Detect which cell encompasses the target text, then output its (x, y) center coordinate. 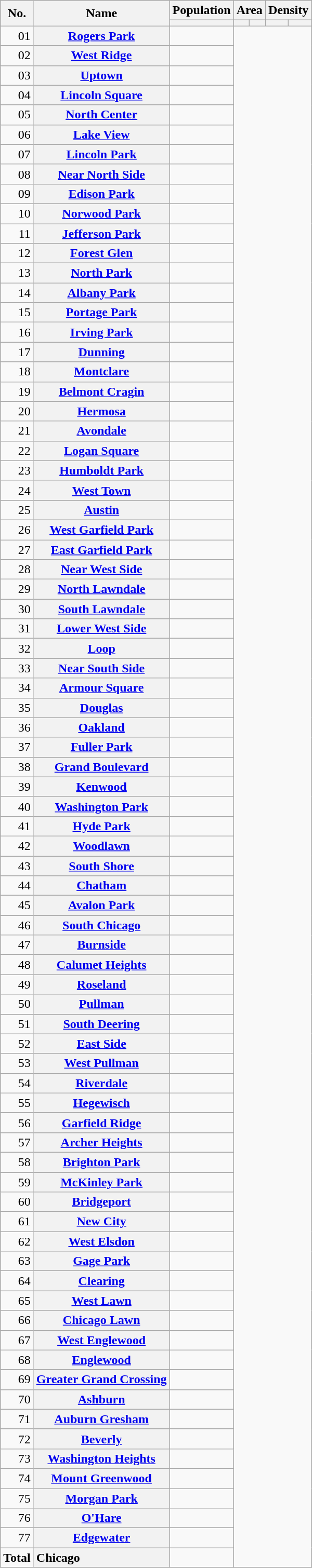
13 (17, 273)
47 (17, 945)
26 (17, 530)
55 (17, 1103)
Chicago (101, 1558)
Hermosa (101, 411)
23 (17, 470)
Humboldt Park (101, 470)
71 (17, 1419)
Norwood Park (101, 213)
Kenwood (101, 787)
59 (17, 1182)
Dunning (101, 352)
68 (17, 1360)
60 (17, 1202)
Area (250, 10)
03 (17, 75)
Irving Park (101, 332)
Near North Side (101, 174)
34 (17, 688)
Gage Park (101, 1261)
Greater Grand Crossing (101, 1380)
West Ridge (101, 56)
65 (17, 1301)
West Town (101, 490)
11 (17, 233)
66 (17, 1320)
West Pullman (101, 1063)
McKinley Park (101, 1182)
Name (101, 13)
Belmont Cragin (101, 391)
48 (17, 965)
Population (202, 10)
Roseland (101, 984)
74 (17, 1478)
Morgan Park (101, 1498)
West Englewood (101, 1340)
44 (17, 886)
24 (17, 490)
Hegewisch (101, 1103)
Clearing (101, 1281)
27 (17, 550)
Near South Side (101, 668)
Portage Park (101, 313)
Uptown (101, 75)
South Deering (101, 1024)
North Park (101, 273)
Auburn Gresham (101, 1419)
East Side (101, 1044)
Fuller Park (101, 747)
Loop (101, 648)
63 (17, 1261)
17 (17, 352)
01 (17, 36)
42 (17, 846)
76 (17, 1518)
30 (17, 609)
Beverly (101, 1439)
Density (288, 10)
22 (17, 451)
Pullman (101, 1004)
69 (17, 1380)
52 (17, 1044)
South Chicago (101, 925)
40 (17, 806)
Logan Square (101, 451)
Brighton Park (101, 1162)
West Garfield Park (101, 530)
21 (17, 431)
50 (17, 1004)
04 (17, 95)
Burnside (101, 945)
Chicago Lawn (101, 1320)
Hyde Park (101, 826)
Near West Side (101, 570)
77 (17, 1538)
Calumet Heights (101, 965)
Montclare (101, 372)
35 (17, 708)
Garfield Ridge (101, 1123)
28 (17, 570)
Archer Heights (101, 1142)
09 (17, 194)
64 (17, 1281)
Washington Heights (101, 1458)
Lincoln Square (101, 95)
29 (17, 589)
Rogers Park (101, 36)
05 (17, 115)
North Center (101, 115)
No. (17, 13)
West Lawn (101, 1301)
25 (17, 510)
Avalon Park (101, 905)
Armour Square (101, 688)
70 (17, 1399)
45 (17, 905)
10 (17, 213)
57 (17, 1142)
Total (17, 1558)
38 (17, 767)
O'Hare (101, 1518)
Forest Glen (101, 253)
19 (17, 391)
36 (17, 727)
Douglas (101, 708)
Woodlawn (101, 846)
New City (101, 1222)
61 (17, 1222)
18 (17, 372)
56 (17, 1123)
75 (17, 1498)
Edison Park (101, 194)
67 (17, 1340)
15 (17, 313)
06 (17, 134)
Lincoln Park (101, 154)
South Lawndale (101, 609)
72 (17, 1439)
Lake View (101, 134)
Bridgeport (101, 1202)
46 (17, 925)
Chatham (101, 886)
53 (17, 1063)
Lower West Side (101, 629)
Grand Boulevard (101, 767)
37 (17, 747)
Albany Park (101, 293)
43 (17, 866)
Edgewater (101, 1538)
North Lawndale (101, 589)
33 (17, 668)
Ashburn (101, 1399)
41 (17, 826)
08 (17, 174)
39 (17, 787)
Englewood (101, 1360)
West Elsdon (101, 1241)
20 (17, 411)
Mount Greenwood (101, 1478)
54 (17, 1083)
Oakland (101, 727)
02 (17, 56)
Riverdale (101, 1083)
Washington Park (101, 806)
58 (17, 1162)
South Shore (101, 866)
12 (17, 253)
14 (17, 293)
Avondale (101, 431)
62 (17, 1241)
07 (17, 154)
51 (17, 1024)
31 (17, 629)
Austin (101, 510)
49 (17, 984)
73 (17, 1458)
Jefferson Park (101, 233)
16 (17, 332)
East Garfield Park (101, 550)
32 (17, 648)
